Locate the cell with the specified text and output its [X, Y] center coordinate. 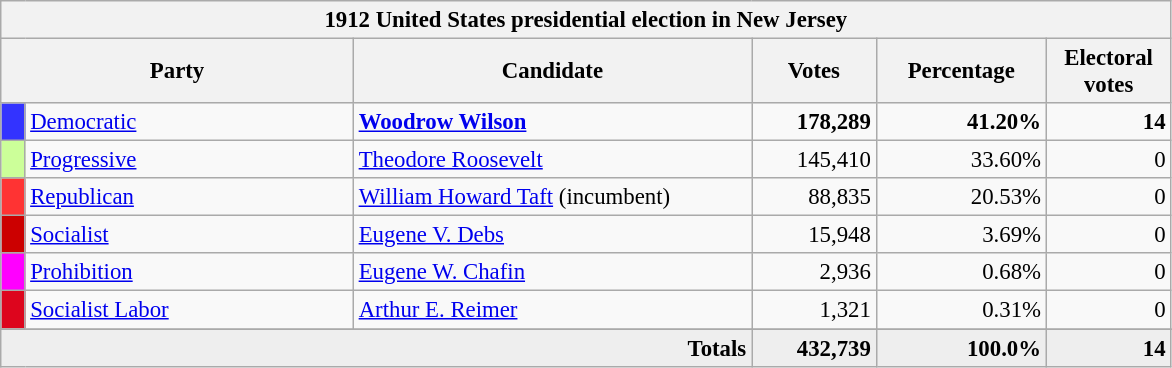
3.69% [961, 235]
Party [178, 72]
Votes [814, 72]
Prohibition [189, 273]
Progressive [189, 160]
1912 United States presidential election in New Jersey [586, 20]
100.0% [961, 348]
Eugene V. Debs [552, 235]
Socialist Labor [189, 310]
178,289 [814, 122]
Democratic [189, 122]
Theodore Roosevelt [552, 160]
15,948 [814, 235]
Eugene W. Chafin [552, 273]
Electoral votes [1108, 72]
145,410 [814, 160]
Republican [189, 197]
1,321 [814, 310]
0.31% [961, 310]
Candidate [552, 72]
Woodrow Wilson [552, 122]
432,739 [814, 348]
Percentage [961, 72]
Arthur E. Reimer [552, 310]
41.20% [961, 122]
88,835 [814, 197]
William Howard Taft (incumbent) [552, 197]
Socialist [189, 235]
2,936 [814, 273]
33.60% [961, 160]
20.53% [961, 197]
Totals [376, 348]
0.68% [961, 273]
